Return (X, Y) of the center of cell containing provided text 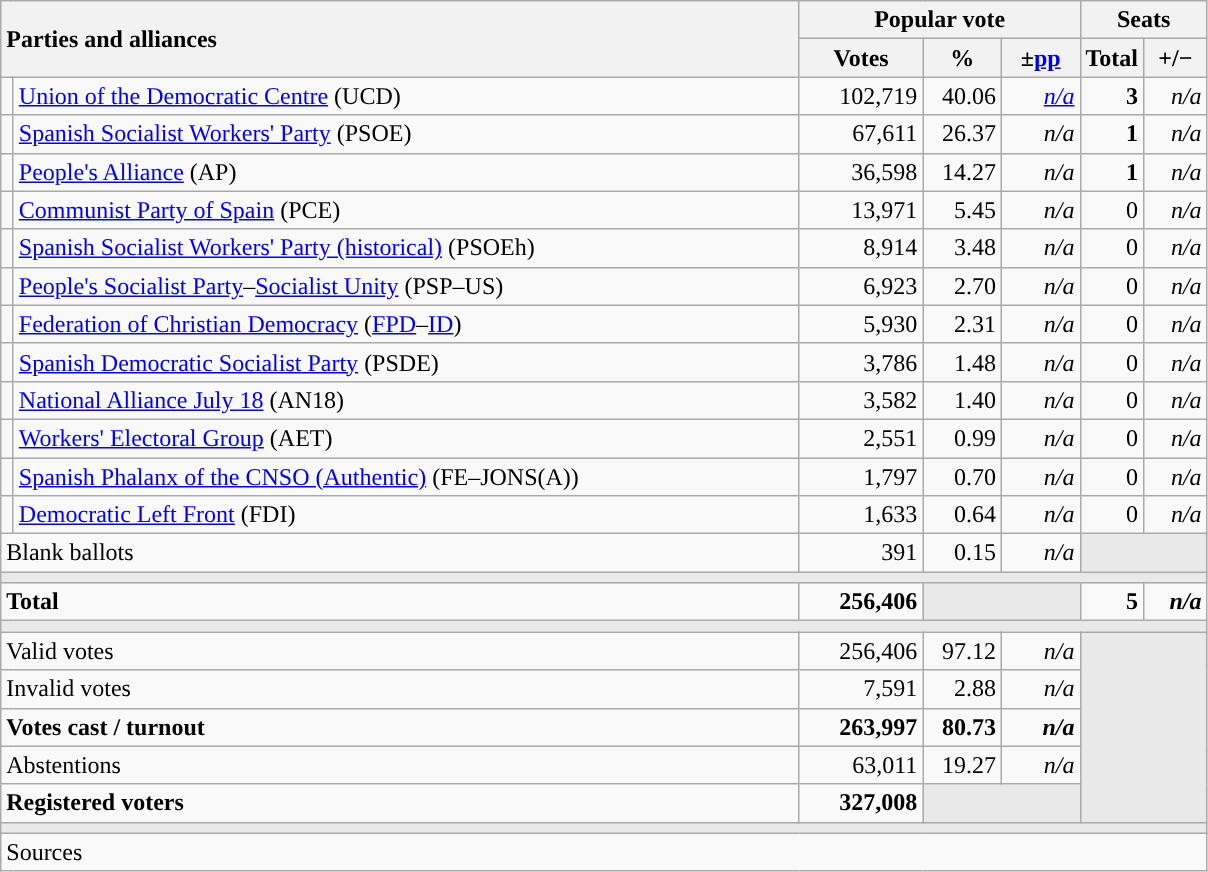
Democratic Left Front (FDI) (406, 515)
1,797 (861, 477)
6,923 (861, 286)
3,582 (861, 400)
1.40 (962, 400)
3 (1112, 96)
7,591 (861, 689)
19.27 (962, 765)
Popular vote (940, 20)
2,551 (861, 438)
0.15 (962, 553)
Spanish Socialist Workers' Party (PSOE) (406, 134)
People's Alliance (AP) (406, 172)
People's Socialist Party–Socialist Unity (PSP–US) (406, 286)
67,611 (861, 134)
5,930 (861, 324)
8,914 (861, 248)
2.31 (962, 324)
97.12 (962, 651)
Invalid votes (400, 689)
Seats (1144, 20)
±pp (1040, 58)
National Alliance July 18 (AN18) (406, 400)
% (962, 58)
0.64 (962, 515)
0.99 (962, 438)
+/− (1176, 58)
391 (861, 553)
Votes (861, 58)
102,719 (861, 96)
5 (1112, 602)
Union of the Democratic Centre (UCD) (406, 96)
Sources (604, 852)
Workers' Electoral Group (AET) (406, 438)
63,011 (861, 765)
80.73 (962, 727)
13,971 (861, 210)
36,598 (861, 172)
1,633 (861, 515)
2.88 (962, 689)
Federation of Christian Democracy (FPD–ID) (406, 324)
263,997 (861, 727)
26.37 (962, 134)
Votes cast / turnout (400, 727)
Parties and alliances (400, 39)
Spanish Socialist Workers' Party (historical) (PSOEh) (406, 248)
14.27 (962, 172)
Spanish Democratic Socialist Party (PSDE) (406, 362)
Valid votes (400, 651)
5.45 (962, 210)
40.06 (962, 96)
Abstentions (400, 765)
1.48 (962, 362)
Blank ballots (400, 553)
2.70 (962, 286)
327,008 (861, 803)
3.48 (962, 248)
3,786 (861, 362)
0.70 (962, 477)
Communist Party of Spain (PCE) (406, 210)
Registered voters (400, 803)
Spanish Phalanx of the CNSO (Authentic) (FE–JONS(A)) (406, 477)
